Capture the cell that displays the provided text and extract its [X, Y] central coordinate. 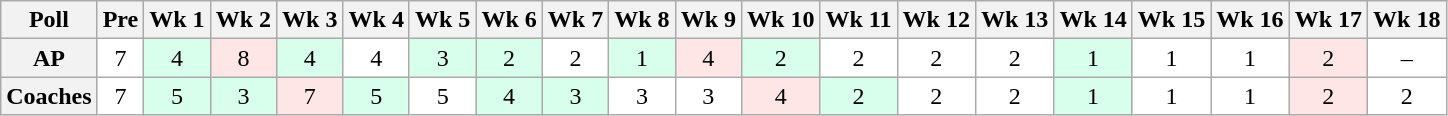
Wk 18 [1407, 20]
Wk 10 [781, 20]
AP [49, 58]
Wk 9 [708, 20]
– [1407, 58]
Poll [49, 20]
8 [243, 58]
Wk 1 [177, 20]
Wk 8 [642, 20]
Wk 6 [509, 20]
Wk 17 [1328, 20]
Wk 13 [1014, 20]
Wk 12 [936, 20]
Wk 14 [1093, 20]
Wk 2 [243, 20]
Coaches [49, 96]
Wk 3 [310, 20]
Wk 5 [442, 20]
Wk 11 [858, 20]
Wk 4 [376, 20]
Pre [120, 20]
Wk 15 [1171, 20]
Wk 7 [575, 20]
Wk 16 [1250, 20]
